Return the (x, y) coordinate for the center point of the cell that contains the specified text.  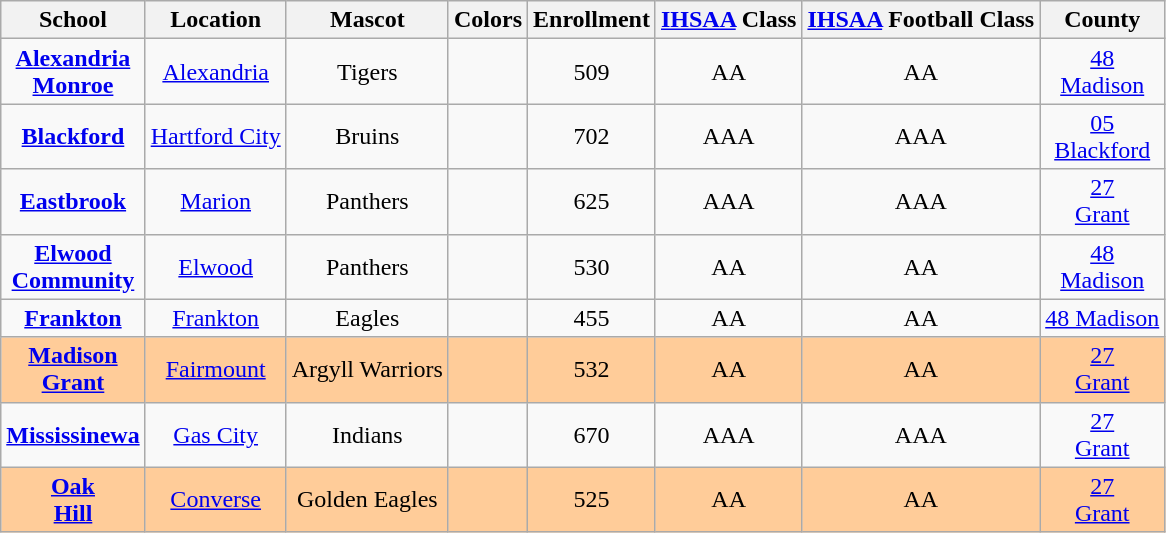
509 (592, 72)
Eastbrook (73, 202)
Colors (488, 20)
Location (216, 20)
Oak Hill (73, 500)
455 (592, 318)
Mascot (367, 20)
525 (592, 500)
Hartford City (216, 136)
IHSAA Football Class (921, 20)
Tigers (367, 72)
Marion (216, 202)
625 (592, 202)
Indians (367, 434)
Alexandria (216, 72)
School (73, 20)
Bruins (367, 136)
Elwood Community (73, 266)
Alexandria Monroe (73, 72)
Madison Grant (73, 370)
IHSAA Class (728, 20)
Mississinewa (73, 434)
Fairmount (216, 370)
Argyll Warriors (367, 370)
Elwood (216, 266)
Gas City (216, 434)
532 (592, 370)
Blackford (73, 136)
670 (592, 434)
702 (592, 136)
County (1102, 20)
Eagles (367, 318)
Converse (216, 500)
05 Blackford (1102, 136)
Enrollment (592, 20)
530 (592, 266)
Golden Eagles (367, 500)
